Extract the (x, y) coordinate from the center of the cell holding the provided text.  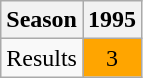
1995 (112, 20)
Results (42, 58)
3 (112, 58)
Season (42, 20)
